Output the [X, Y] coordinate of the center of the cell containing the given text.  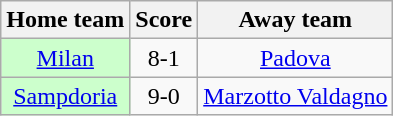
8-1 [164, 58]
Milan [66, 58]
Sampdoria [66, 96]
Padova [296, 58]
Away team [296, 20]
Score [164, 20]
Marzotto Valdagno [296, 96]
9-0 [164, 96]
Home team [66, 20]
